For the text-containing cell, return its midpoint in (x, y) coordinate format. 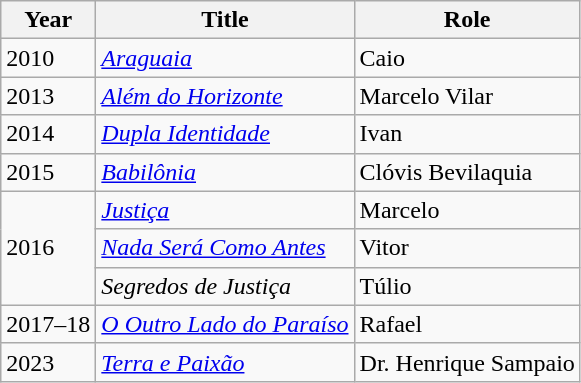
Segredos de Justiça (225, 286)
Terra e Paixão (225, 362)
Year (48, 20)
Babilônia (225, 172)
Túlio (467, 286)
Dr. Henrique Sampaio (467, 362)
Rafael (467, 324)
Marcelo Vilar (467, 96)
Além do Horizonte (225, 96)
Caio (467, 58)
2015 (48, 172)
2017–18 (48, 324)
Vitor (467, 248)
Justiça (225, 210)
2013 (48, 96)
Araguaia (225, 58)
2014 (48, 134)
Title (225, 20)
Role (467, 20)
Ivan (467, 134)
Dupla Identidade (225, 134)
O Outro Lado do Paraíso (225, 324)
2016 (48, 248)
2010 (48, 58)
Clóvis Bevilaquia (467, 172)
2023 (48, 362)
Marcelo (467, 210)
Nada Será Como Antes (225, 248)
